Output the (X, Y) coordinate of the center of the cell containing the given text.  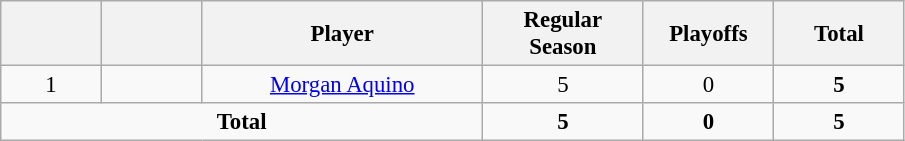
Morgan Aquino (342, 85)
Playoffs (708, 34)
Regular Season (564, 34)
Player (342, 34)
1 (52, 85)
